Detect which cell encompasses the target text, then output its (X, Y) center coordinate. 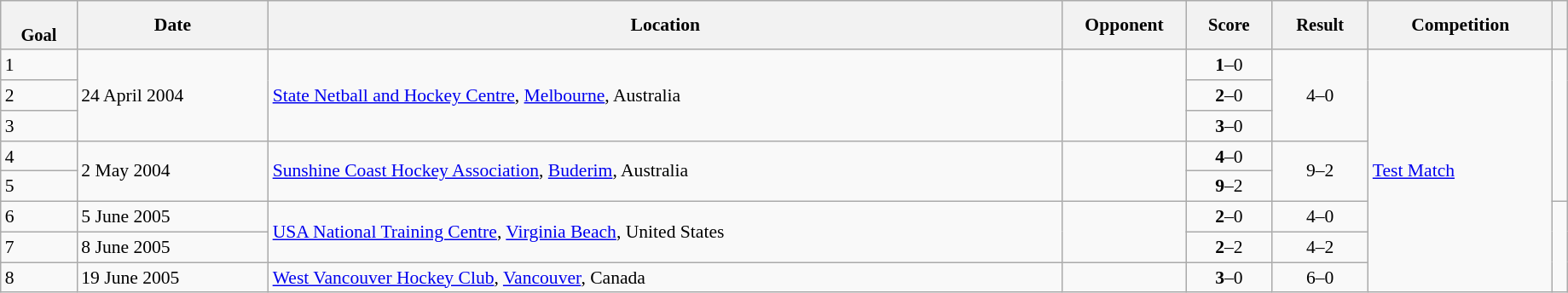
Goal (39, 26)
3 (39, 126)
6–0 (1320, 278)
24 April 2004 (172, 95)
1 (39, 66)
19 June 2005 (172, 278)
Date (172, 26)
1–0 (1230, 66)
4–2 (1320, 248)
5 June 2005 (172, 217)
Competition (1461, 26)
Location (665, 26)
2 (39, 95)
Score (1230, 26)
Sunshine Coast Hockey Association, Buderim, Australia (665, 172)
West Vancouver Hockey Club, Vancouver, Canada (665, 278)
8 (39, 278)
7 (39, 248)
USA National Training Centre, Virginia Beach, United States (665, 232)
8 June 2005 (172, 248)
Test Match (1461, 172)
6 (39, 217)
Opponent (1124, 26)
Result (1320, 26)
2 May 2004 (172, 172)
2–2 (1230, 248)
5 (39, 187)
State Netball and Hockey Centre, Melbourne, Australia (665, 95)
4 (39, 157)
